Output the (x, y) coordinate of the center of the cell containing the given text.  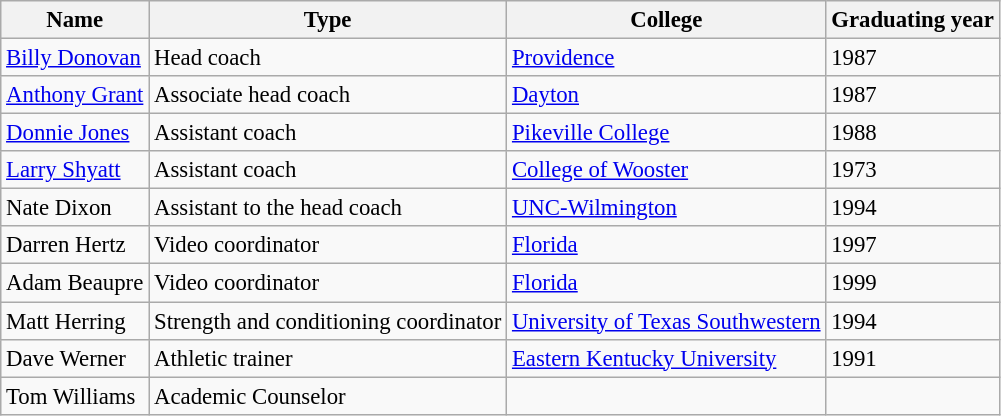
Dayton (666, 95)
Academic Counselor (328, 396)
Head coach (328, 58)
1988 (912, 133)
Billy Donovan (75, 58)
Name (75, 20)
Strength and conditioning coordinator (328, 321)
1991 (912, 358)
1997 (912, 245)
1999 (912, 283)
1973 (912, 170)
Adam Beaupre (75, 283)
Assistant to the head coach (328, 208)
University of Texas Southwestern (666, 321)
UNC-Wilmington (666, 208)
Eastern Kentucky University (666, 358)
Graduating year (912, 20)
College of Wooster (666, 170)
Pikeville College (666, 133)
Nate Dixon (75, 208)
Tom Williams (75, 396)
Providence (666, 58)
Athletic trainer (328, 358)
Anthony Grant (75, 95)
Dave Werner (75, 358)
Matt Herring (75, 321)
Associate head coach (328, 95)
Larry Shyatt (75, 170)
Darren Hertz (75, 245)
College (666, 20)
Donnie Jones (75, 133)
Type (328, 20)
